Locate the cell with the specified text and output its (X, Y) center coordinate. 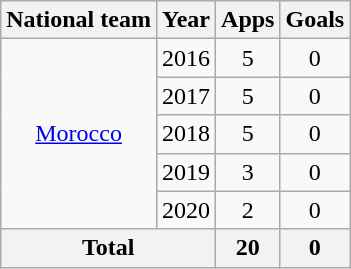
2019 (186, 172)
Total (108, 248)
National team (79, 20)
Goals (315, 20)
2 (248, 210)
2020 (186, 210)
Year (186, 20)
2017 (186, 96)
3 (248, 172)
Morocco (79, 134)
20 (248, 248)
2016 (186, 58)
2018 (186, 134)
Apps (248, 20)
